Output the (X, Y) coordinate of the center of the cell containing the given text.  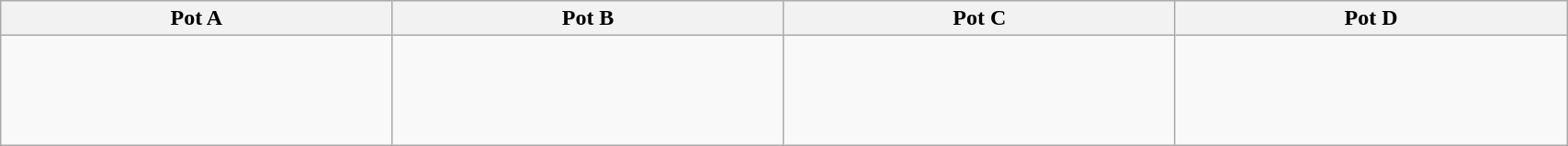
Pot A (197, 18)
Pot B (588, 18)
Pot C (979, 18)
Pot D (1371, 18)
